Identify which cell holds the provided text, then report its [X, Y] central coordinate. 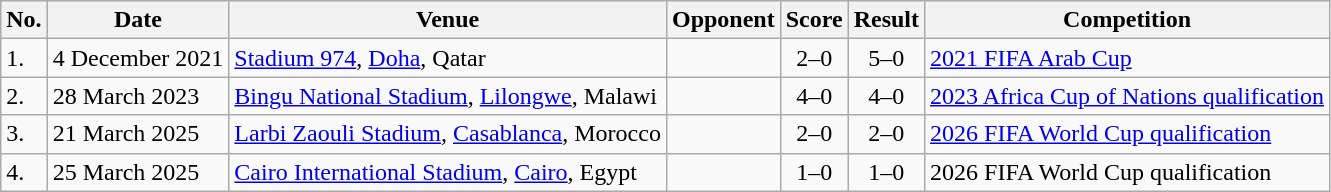
Score [814, 20]
2023 Africa Cup of Nations qualification [1128, 96]
Date [138, 20]
5–0 [886, 58]
No. [24, 20]
28 March 2023 [138, 96]
25 March 2025 [138, 172]
Bingu National Stadium, Lilongwe, Malawi [448, 96]
4 December 2021 [138, 58]
2. [24, 96]
1. [24, 58]
Larbi Zaouli Stadium, Casablanca, Morocco [448, 134]
Opponent [723, 20]
4. [24, 172]
Result [886, 20]
Cairo International Stadium, Cairo, Egypt [448, 172]
Stadium 974, Doha, Qatar [448, 58]
2021 FIFA Arab Cup [1128, 58]
21 March 2025 [138, 134]
Competition [1128, 20]
Venue [448, 20]
3. [24, 134]
